Return the [x, y] coordinate for the center point of the cell that contains the specified text.  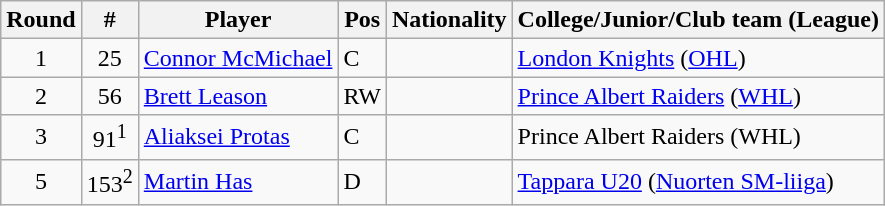
RW [362, 96]
5 [41, 182]
College/Junior/Club team (League) [698, 20]
56 [110, 96]
25 [110, 58]
Pos [362, 20]
3 [41, 138]
2 [41, 96]
Connor McMichael [238, 58]
Aliaksei Protas [238, 138]
# [110, 20]
Tappara U20 (Nuorten SM-liiga) [698, 182]
Round [41, 20]
911 [110, 138]
Nationality [449, 20]
Player [238, 20]
Martin Has [238, 182]
London Knights (OHL) [698, 58]
D [362, 182]
1532 [110, 182]
Brett Leason [238, 96]
1 [41, 58]
